From the cell containing the given text, extract its center point as [x, y] coordinate. 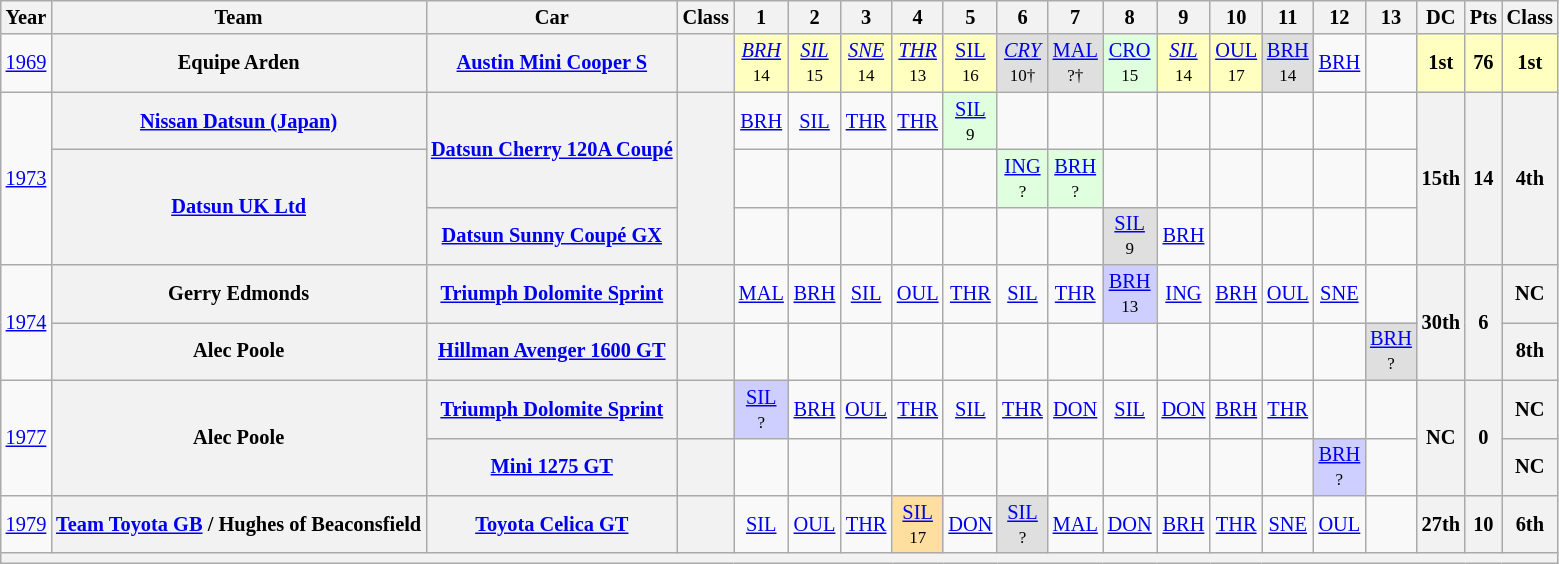
11 [1288, 17]
ING [1184, 294]
8th [1530, 351]
Datsun Cherry 120A Coupé [552, 150]
7 [1076, 17]
Team Toyota GB / Hughes of Beaconsfield [238, 524]
BRH13 [1130, 294]
13 [1391, 17]
OUL17 [1236, 63]
SIL16 [970, 63]
1 [762, 17]
5 [970, 17]
SIL17 [918, 524]
Gerry Edmonds [238, 294]
6th [1530, 524]
SIL15 [815, 63]
30th [1441, 322]
1974 [26, 322]
1979 [26, 524]
Nissan Datsun (Japan) [238, 121]
Austin Mini Cooper S [552, 63]
1977 [26, 438]
4th [1530, 178]
CRY10† [1022, 63]
Team [238, 17]
Year [26, 17]
0 [1484, 438]
DC [1441, 17]
1969 [26, 63]
Car [552, 17]
Datsun Sunny Coupé GX [552, 236]
2 [815, 17]
14 [1484, 178]
8 [1130, 17]
Equipe Arden [238, 63]
MAL?† [1076, 63]
12 [1340, 17]
1973 [26, 178]
SNE14 [866, 63]
CRO15 [1130, 63]
76 [1484, 63]
27th [1441, 524]
ING? [1022, 178]
9 [1184, 17]
SIL14 [1184, 63]
Mini 1275 GT [552, 467]
15th [1441, 178]
Toyota Celica GT [552, 524]
THR13 [918, 63]
3 [866, 17]
Datsun UK Ltd [238, 206]
Hillman Avenger 1600 GT [552, 351]
4 [918, 17]
Pts [1484, 17]
